Scan for the cell matching the given text and deliver its (X, Y) coordinate at center. 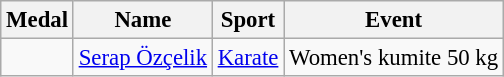
Women's kumite 50 kg (394, 58)
Serap Özçelik (142, 58)
Name (142, 20)
Event (394, 20)
Sport (248, 20)
Medal (38, 20)
Karate (248, 58)
